Extract the [X, Y] coordinate from the center of the cell holding the provided text.  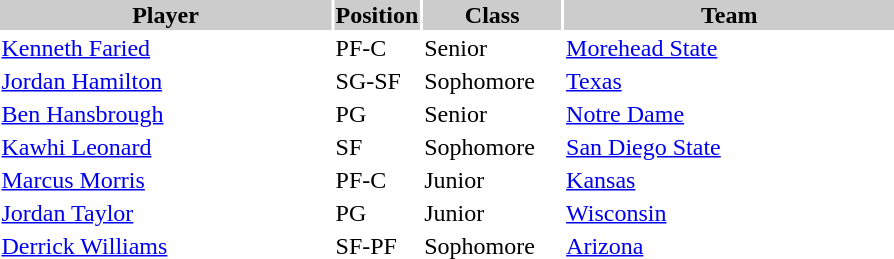
SG-SF [377, 81]
Kansas [730, 180]
Team [730, 15]
Class [492, 15]
Wisconsin [730, 213]
Kawhi Leonard [166, 147]
Marcus Morris [166, 180]
Notre Dame [730, 114]
Player [166, 15]
Texas [730, 81]
Jordan Hamilton [166, 81]
Position [377, 15]
Jordan Taylor [166, 213]
Ben Hansbrough [166, 114]
Kenneth Faried [166, 48]
Morehead State [730, 48]
SF [377, 147]
San Diego State [730, 147]
